For the text-containing cell, return its midpoint in [x, y] coordinate format. 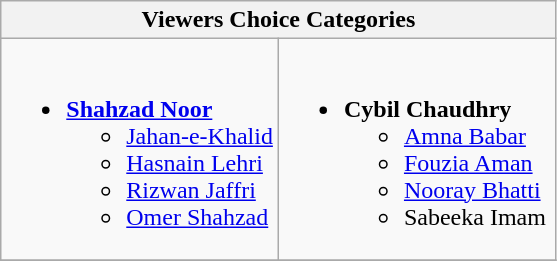
Cybil ChaudhryAmna BabarFouzia AmanNooray BhattiSabeeka Imam [417, 150]
Viewers Choice Categories [278, 20]
Shahzad NoorJahan-e-KhalidHasnain LehriRizwan JaffriOmer Shahzad [140, 150]
